Search for the cell housing the specified text and yield its (X, Y) center coordinate. 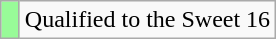
Qualified to the Sweet 16 (147, 20)
